Output the [x, y] coordinate of the center of the cell containing the given text.  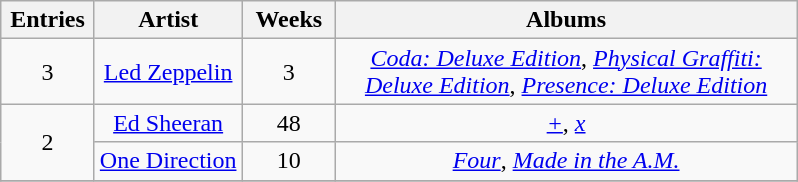
Albums [566, 20]
Artist [168, 20]
Ed Sheeran [168, 123]
Four, Made in the A.M. [566, 161]
2 [48, 142]
Entries [48, 20]
Weeks [289, 20]
Coda: Deluxe Edition, Physical Graffiti: Deluxe Edition, Presence: Deluxe Edition [566, 72]
48 [289, 123]
10 [289, 161]
One Direction [168, 161]
Led Zeppelin [168, 72]
+, x [566, 123]
